From the cell containing the given text, extract its center point as [x, y] coordinate. 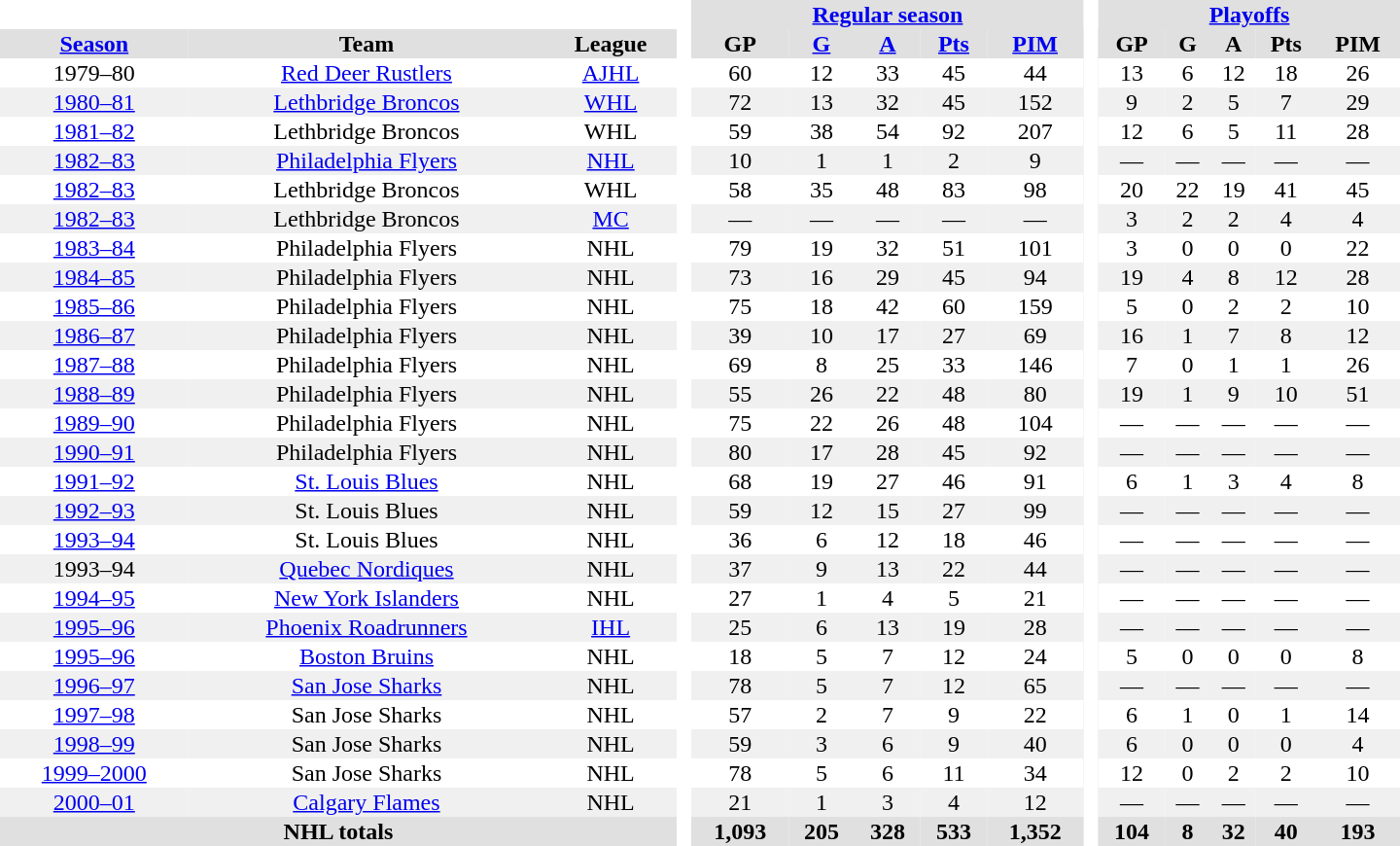
1999–2000 [94, 773]
Red Deer Rustlers [367, 73]
42 [888, 306]
205 [822, 831]
83 [954, 190]
1981–82 [94, 131]
41 [1285, 190]
24 [1034, 656]
533 [954, 831]
36 [741, 540]
99 [1034, 511]
Team [367, 44]
MC [611, 219]
1991–92 [94, 481]
1,352 [1034, 831]
AJHL [611, 73]
New York Islanders [367, 598]
37 [741, 569]
15 [888, 511]
159 [1034, 306]
1986–87 [94, 335]
91 [1034, 481]
55 [741, 394]
14 [1357, 715]
IHL [611, 627]
Calgary Flames [367, 802]
65 [1034, 686]
Phoenix Roadrunners [367, 627]
39 [741, 335]
1989–90 [94, 423]
League [611, 44]
1985–86 [94, 306]
101 [1034, 248]
Regular season [889, 15]
146 [1034, 365]
2000–01 [94, 802]
35 [822, 190]
1987–88 [94, 365]
79 [741, 248]
34 [1034, 773]
73 [741, 277]
58 [741, 190]
1984–85 [94, 277]
1979–80 [94, 73]
98 [1034, 190]
72 [741, 102]
207 [1034, 131]
328 [888, 831]
NHL totals [338, 831]
1994–95 [94, 598]
68 [741, 481]
1998–99 [94, 744]
1997–98 [94, 715]
1996–97 [94, 686]
Playoffs [1249, 15]
1992–93 [94, 511]
1,093 [741, 831]
Boston Bruins [367, 656]
1988–89 [94, 394]
1980–81 [94, 102]
193 [1357, 831]
54 [888, 131]
57 [741, 715]
Season [94, 44]
152 [1034, 102]
94 [1034, 277]
38 [822, 131]
Quebec Nordiques [367, 569]
20 [1132, 190]
1990–91 [94, 452]
1983–84 [94, 248]
